Output the (x, y) coordinate of the center of the cell containing the given text.  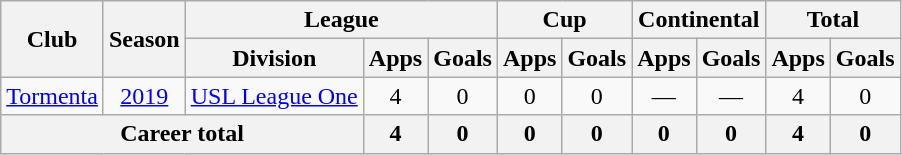
Tormenta (52, 96)
Season (144, 39)
Total (833, 20)
Cup (564, 20)
Club (52, 39)
Continental (699, 20)
League (341, 20)
Career total (182, 134)
USL League One (274, 96)
2019 (144, 96)
Division (274, 58)
